Return [X, Y] of the center of cell containing provided text 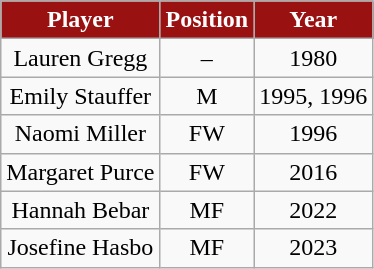
Player [80, 20]
2023 [314, 248]
Position [207, 20]
Lauren Gregg [80, 58]
2022 [314, 210]
Hannah Bebar [80, 210]
Emily Stauffer [80, 96]
Margaret Purce [80, 172]
1996 [314, 134]
– [207, 58]
2016 [314, 172]
Josefine Hasbo [80, 248]
1980 [314, 58]
M [207, 96]
Naomi Miller [80, 134]
1995, 1996 [314, 96]
Year [314, 20]
